Pinpoint the cell where the given text exists, returning its [x, y] midpoint coordinate. 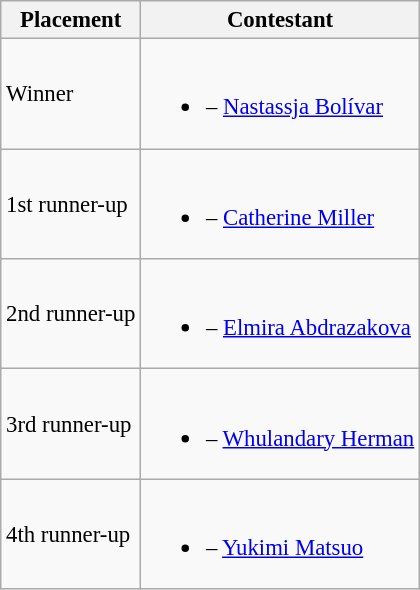
4th runner-up [71, 534]
1st runner-up [71, 204]
2nd runner-up [71, 314]
Placement [71, 20]
Winner [71, 94]
– Elmira Abdrazakova [280, 314]
– Catherine Miller [280, 204]
– Whulandary Herman [280, 424]
3rd runner-up [71, 424]
– Nastassja Bolívar [280, 94]
Contestant [280, 20]
– Yukimi Matsuo [280, 534]
